Provide the (X, Y) coordinate of the cell's center where the given text is located.  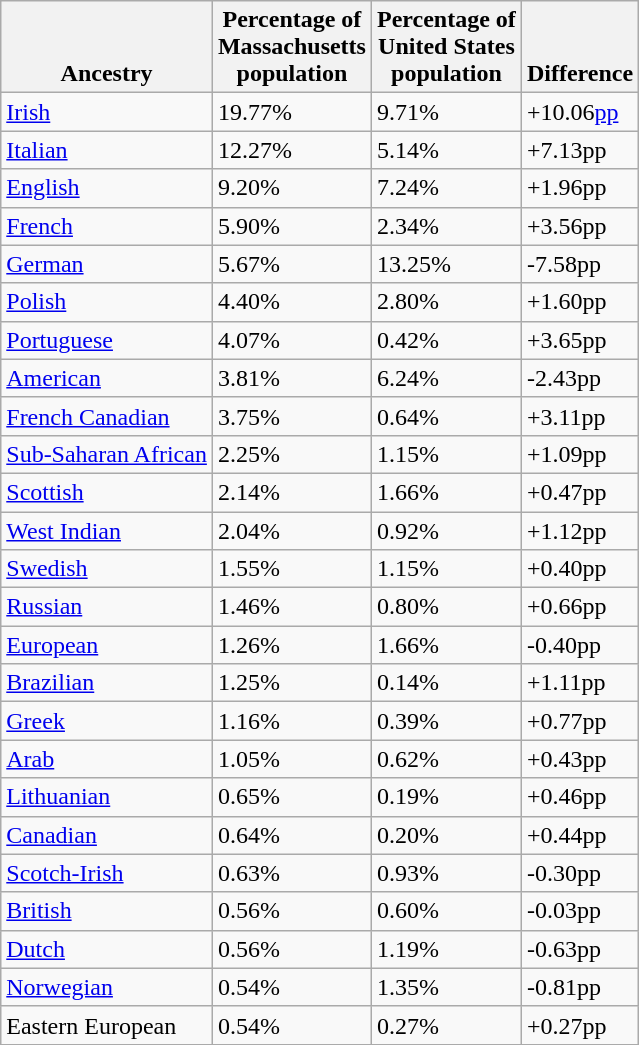
0.20% (446, 835)
West Indian (107, 531)
+0.27pp (580, 1025)
0.65% (292, 797)
0.39% (446, 721)
5.14% (446, 150)
Russian (107, 607)
Portuguese (107, 340)
5.67% (292, 264)
+0.66pp (580, 607)
+1.09pp (580, 454)
+3.65pp (580, 340)
Irish (107, 112)
+0.47pp (580, 492)
-0.03pp (580, 911)
1.05% (292, 759)
Italian (107, 150)
1.25% (292, 683)
English (107, 188)
12.27% (292, 150)
+10.06pp (580, 112)
+1.96pp (580, 188)
Difference (580, 47)
+0.46pp (580, 797)
European (107, 645)
Dutch (107, 949)
0.14% (446, 683)
+7.13pp (580, 150)
German (107, 264)
0.60% (446, 911)
Scotch-Irish (107, 873)
6.24% (446, 378)
3.81% (292, 378)
1.19% (446, 949)
4.07% (292, 340)
2.04% (292, 531)
0.80% (446, 607)
4.40% (292, 302)
Greek (107, 721)
1.35% (446, 987)
+0.77pp (580, 721)
0.92% (446, 531)
2.25% (292, 454)
3.75% (292, 416)
+1.12pp (580, 531)
Polish (107, 302)
Canadian (107, 835)
Eastern European (107, 1025)
French (107, 226)
American (107, 378)
Scottish (107, 492)
0.63% (292, 873)
1.26% (292, 645)
0.42% (446, 340)
1.16% (292, 721)
2.80% (446, 302)
-0.63pp (580, 949)
Norwegian (107, 987)
Percentage ofUnited Statespopulation (446, 47)
19.77% (292, 112)
Swedish (107, 569)
-0.30pp (580, 873)
0.93% (446, 873)
0.19% (446, 797)
-0.81pp (580, 987)
Percentage ofMassachusettspopulation (292, 47)
French Canadian (107, 416)
+1.11pp (580, 683)
+1.60pp (580, 302)
Sub-Saharan African (107, 454)
+3.56pp (580, 226)
1.55% (292, 569)
9.20% (292, 188)
Brazilian (107, 683)
British (107, 911)
+0.44pp (580, 835)
+0.43pp (580, 759)
2.14% (292, 492)
-0.40pp (580, 645)
+0.40pp (580, 569)
0.62% (446, 759)
5.90% (292, 226)
Ancestry (107, 47)
Arab (107, 759)
Lithuanian (107, 797)
7.24% (446, 188)
-7.58pp (580, 264)
13.25% (446, 264)
+3.11pp (580, 416)
0.27% (446, 1025)
1.46% (292, 607)
-2.43pp (580, 378)
2.34% (446, 226)
9.71% (446, 112)
